Determine the [X, Y] coordinate at the center of the cell enclosing the given text.  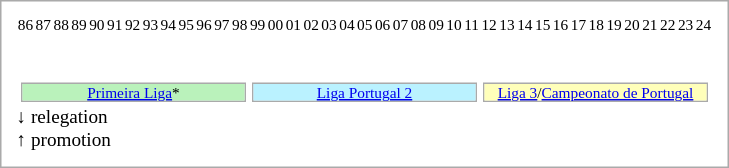
04 [347, 24]
08 [418, 24]
87 [43, 24]
01 [293, 24]
20 [632, 24]
95 [186, 24]
00 [276, 24]
03 [329, 24]
14 [525, 24]
18 [596, 24]
02 [311, 24]
99 [258, 24]
23 [686, 24]
24 [703, 24]
12 [489, 24]
21 [650, 24]
86 [25, 24]
22 [668, 24]
19 [614, 24]
98 [240, 24]
11 [472, 24]
10 [454, 24]
09 [436, 24]
15 [543, 24]
90 [97, 24]
89 [79, 24]
17 [578, 24]
92 [133, 24]
07 [401, 24]
Primeira Liga* Liga Portugal 2 Liga 3/Campeonato de Portugal ↓ relegation ↑ promotion [364, 92]
94 [168, 24]
97 [222, 24]
88 [61, 24]
05 [365, 24]
96 [204, 24]
16 [561, 24]
91 [115, 24]
06 [383, 24]
93 [151, 24]
13 [507, 24]
